Detect which cell encompasses the target text, then output its (x, y) center coordinate. 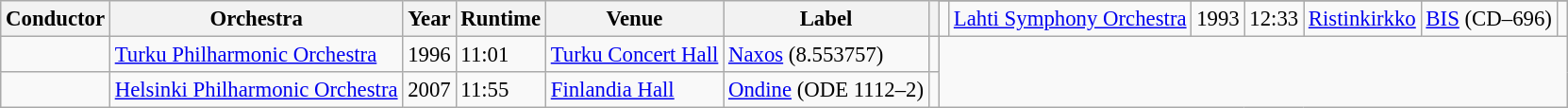
Runtime (500, 19)
Turku Philharmonic Orchestra (256, 55)
1996 (429, 55)
Orchestra (256, 19)
Venue (634, 19)
Conductor (56, 19)
Naxos (8.553757) (826, 55)
11:01 (500, 55)
BIS (CD–696) (1489, 19)
Lahti Symphony Orchestra (1070, 19)
11:55 (500, 90)
Ondine (ODE 1112–2) (826, 90)
1993 (1218, 19)
Label (826, 19)
12:33 (1274, 19)
Helsinki Philharmonic Orchestra (256, 90)
Turku Concert Hall (634, 55)
Year (429, 19)
2007 (429, 90)
Ristinkirkko (1362, 19)
Finlandia Hall (634, 90)
